From the cell containing the given text, extract its center point as (x, y) coordinate. 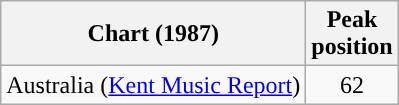
62 (352, 85)
Peakposition (352, 34)
Australia (Kent Music Report) (154, 85)
Chart (1987) (154, 34)
